Search for the cell housing the specified text and yield its [x, y] center coordinate. 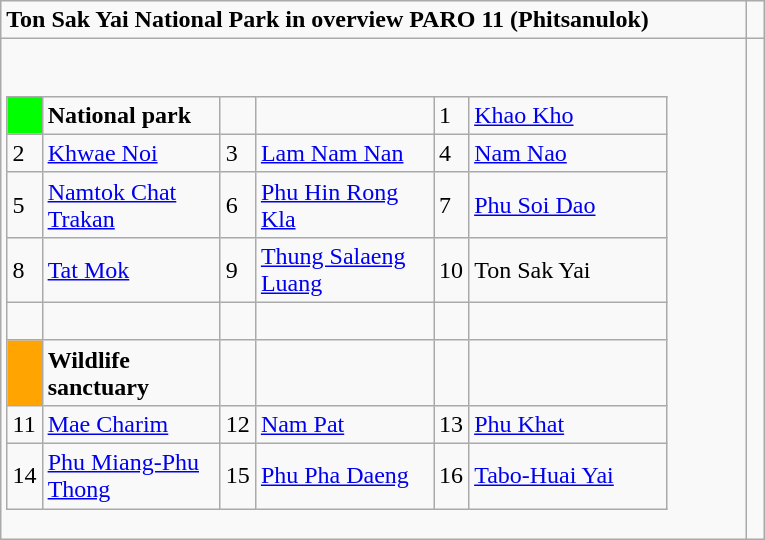
1 [452, 115]
Nam Nao [568, 153]
13 [452, 424]
11 [24, 424]
Tat Mok [131, 270]
7 [452, 204]
Phu Hin Rong Kla [344, 204]
Phu Khat [568, 424]
10 [452, 270]
6 [238, 204]
Wildlife sanctuary [131, 372]
8 [24, 270]
5 [24, 204]
Ton Sak Yai [568, 270]
2 [24, 153]
4 [452, 153]
Khwae Noi [131, 153]
Phu Soi Dao [568, 204]
Phu Pha Daeng [344, 476]
Khao Kho [568, 115]
3 [238, 153]
National park [131, 115]
Tabo-Huai Yai [568, 476]
16 [452, 476]
12 [238, 424]
15 [238, 476]
Mae Charim [131, 424]
Ton Sak Yai National Park in overview PARO 11 (Phitsanulok) [374, 20]
Nam Pat [344, 424]
9 [238, 270]
14 [24, 476]
Lam Nam Nan [344, 153]
Namtok Chat Trakan [131, 204]
Thung Salaeng Luang [344, 270]
Phu Miang-Phu Thong [131, 476]
